Detect which cell encompasses the target text, then output its [X, Y] center coordinate. 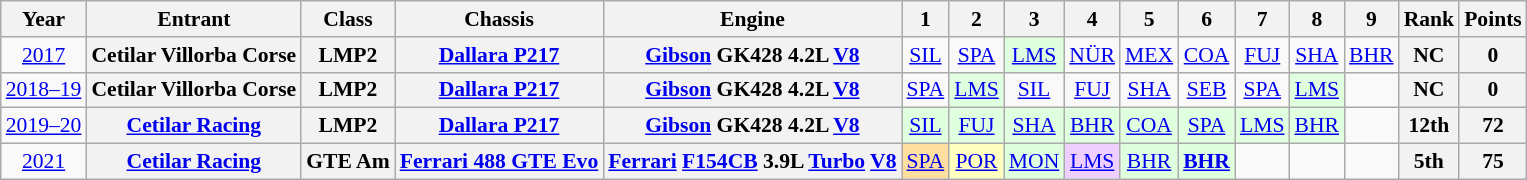
9 [1372, 19]
3 [1034, 19]
Class [348, 19]
Year [44, 19]
7 [1262, 19]
MEX [1149, 55]
Ferrari F154CB 3.9L Turbo V8 [752, 162]
4 [1092, 19]
6 [1206, 19]
5th [1430, 162]
2017 [44, 55]
75 [1493, 162]
Rank [1430, 19]
MON [1034, 162]
Entrant [194, 19]
2021 [44, 162]
2 [976, 19]
5 [1149, 19]
GTE Am [348, 162]
Points [1493, 19]
POR [976, 162]
8 [1318, 19]
Chassis [500, 19]
72 [1493, 126]
12th [1430, 126]
NÜR [1092, 55]
Ferrari 488 GTE Evo [500, 162]
SEB [1206, 90]
2018–19 [44, 90]
Engine [752, 19]
2019–20 [44, 126]
1 [926, 19]
